Provide the (x, y) coordinate of the cell's center where the given text is located.  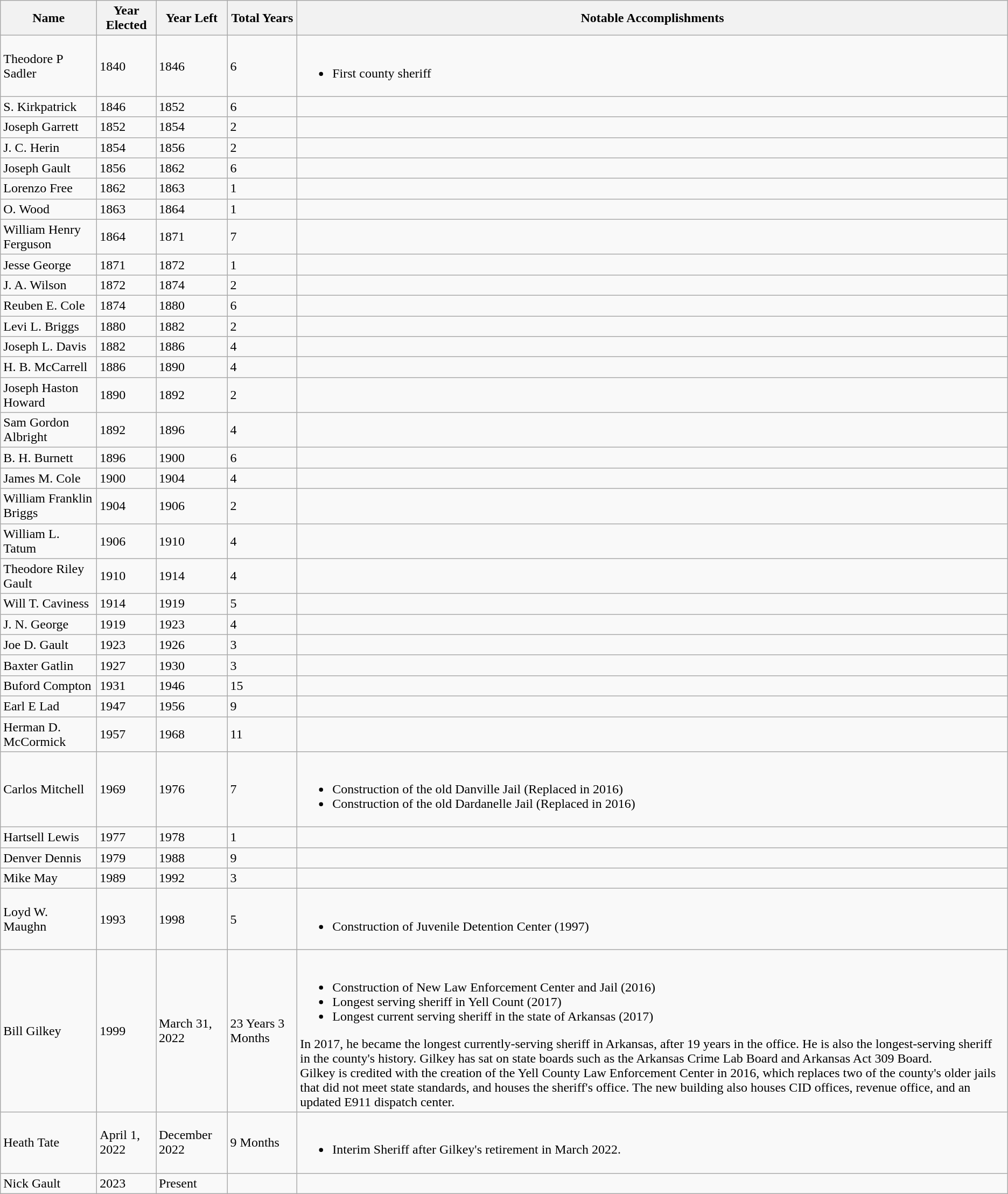
Total Years (262, 18)
Interim Sheriff after Gilkey's retirement in March 2022. (653, 1143)
Theodore Riley Gault (48, 576)
9 Months (262, 1143)
Reuben E. Cole (48, 305)
Year Left (192, 18)
Nick Gault (48, 1183)
1969 (127, 790)
William Franklin Briggs (48, 506)
William L. Tatum (48, 541)
1978 (192, 837)
April 1, 2022 (127, 1143)
1931 (127, 686)
1977 (127, 837)
1930 (192, 665)
Baxter Gatlin (48, 665)
1993 (127, 919)
Present (192, 1183)
Denver Dennis (48, 858)
1957 (127, 734)
S. Kirkpatrick (48, 107)
Theodore P Sadler (48, 66)
O. Wood (48, 209)
Construction of Juvenile Detention Center (1997) (653, 919)
December 2022 (192, 1143)
15 (262, 686)
Will T. Caviness (48, 604)
1956 (192, 706)
1968 (192, 734)
Sam Gordon Albright (48, 430)
First county sheriff (653, 66)
Loyd W. Maughn (48, 919)
Joseph Garrett (48, 127)
Herman D. McCormick (48, 734)
Jesse George (48, 264)
William Henry Ferguson (48, 237)
1926 (192, 645)
Mike May (48, 878)
11 (262, 734)
1927 (127, 665)
1840 (127, 66)
Joe D. Gault (48, 645)
Joseph Haston Howard (48, 395)
J. N. George (48, 624)
1976 (192, 790)
Construction of the old Danville Jail (Replaced in 2016)Construction of the old Dardanelle Jail (Replaced in 2016) (653, 790)
Hartsell Lewis (48, 837)
Name (48, 18)
Lorenzo Free (48, 188)
Levi L. Briggs (48, 326)
1946 (192, 686)
Buford Compton (48, 686)
Heath Tate (48, 1143)
J. A. Wilson (48, 285)
James M. Cole (48, 478)
Carlos Mitchell (48, 790)
Notable Accomplishments (653, 18)
1998 (192, 919)
1989 (127, 878)
1992 (192, 878)
Joseph Gault (48, 168)
1979 (127, 858)
1999 (127, 1031)
J. C. Herin (48, 148)
B. H. Burnett (48, 458)
March 31, 2022 (192, 1031)
Joseph L. Davis (48, 347)
Earl E Lad (48, 706)
1947 (127, 706)
Year Elected (127, 18)
2023 (127, 1183)
23 Years 3 Months (262, 1031)
Bill Gilkey (48, 1031)
1988 (192, 858)
H. B. McCarrell (48, 367)
